Capture the cell that displays the provided text and extract its [X, Y] central coordinate. 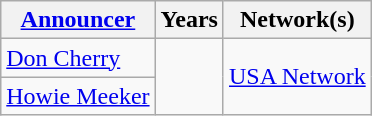
USA Network [297, 77]
Don Cherry [78, 58]
Years [189, 20]
Announcer [78, 20]
Network(s) [297, 20]
Howie Meeker [78, 96]
